Detect which cell encompasses the target text, then output its (X, Y) center coordinate. 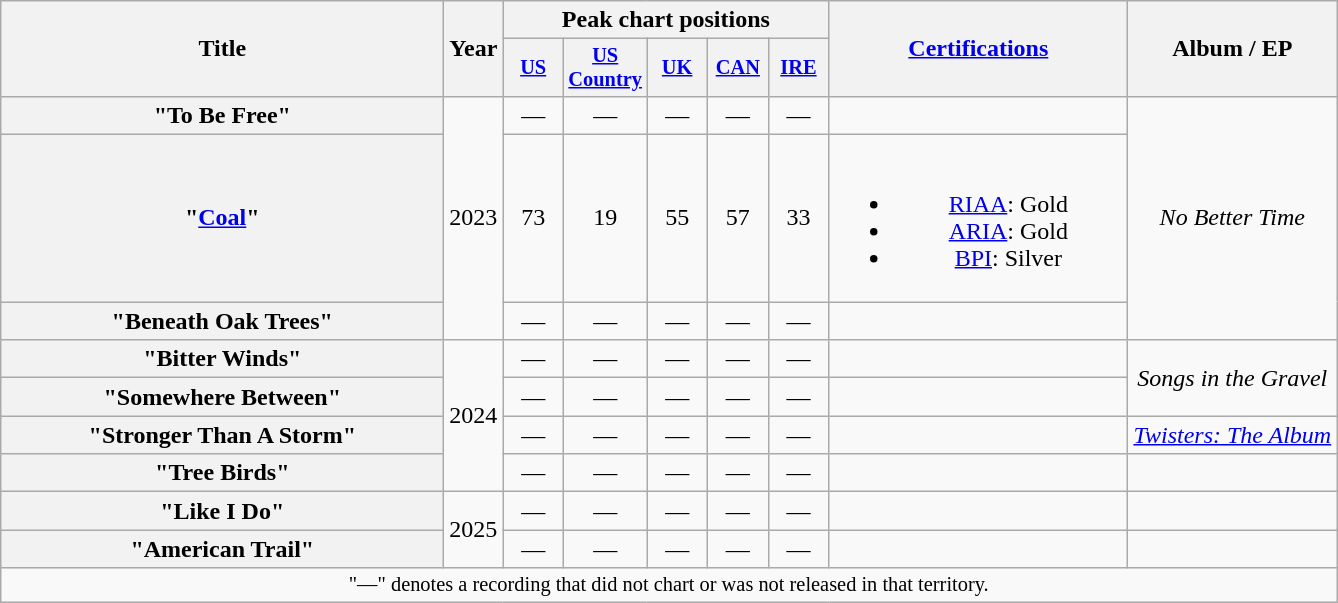
Peak chart positions (666, 20)
2025 (474, 530)
Title (222, 49)
"Stronger Than A Storm" (222, 435)
RIAA: GoldARIA: GoldBPI: Silver (978, 218)
"Like I Do" (222, 511)
UK (678, 68)
"Beneath Oak Trees" (222, 321)
57 (738, 218)
Year (474, 49)
"American Trail" (222, 549)
Songs in the Gravel (1232, 378)
US Country (606, 68)
"To Be Free" (222, 115)
US (534, 68)
Certifications (978, 49)
IRE (798, 68)
2024 (474, 416)
Twisters: The Album (1232, 435)
"—" denotes a recording that did not chart or was not released in that territory. (669, 585)
2023 (474, 218)
33 (798, 218)
73 (534, 218)
"Somewhere Between" (222, 397)
"Coal" (222, 218)
No Better Time (1232, 218)
55 (678, 218)
CAN (738, 68)
Album / EP (1232, 49)
19 (606, 218)
"Tree Birds" (222, 473)
"Bitter Winds" (222, 359)
